Find where the given text appears and provide that cell's center as (X, Y) coordinate. 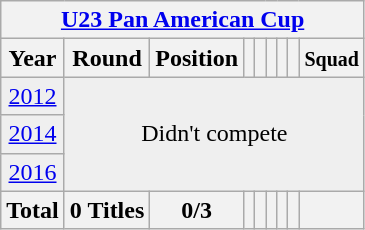
Squad (332, 58)
2016 (33, 172)
Total (33, 210)
0 Titles (107, 210)
0/3 (197, 210)
Year (33, 58)
Didn't compete (214, 134)
2012 (33, 96)
Position (197, 58)
U23 Pan American Cup (183, 20)
Round (107, 58)
2014 (33, 134)
